For the text-containing cell, return its midpoint in [x, y] coordinate format. 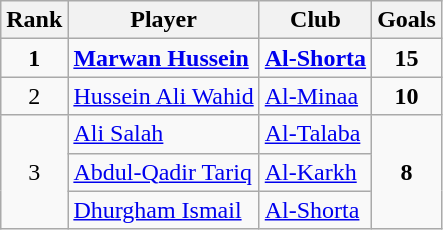
15 [407, 58]
3 [34, 172]
Dhurgham Ismail [164, 210]
Club [315, 20]
Marwan Hussein [164, 58]
Rank [34, 20]
8 [407, 172]
Hussein Ali Wahid [164, 96]
Al-Karkh [315, 172]
Al-Minaa [315, 96]
Goals [407, 20]
1 [34, 58]
Abdul-Qadir Tariq [164, 172]
2 [34, 96]
Al-Talaba [315, 134]
Ali Salah [164, 134]
Player [164, 20]
10 [407, 96]
